Search for the cell housing the specified text and yield its (x, y) center coordinate. 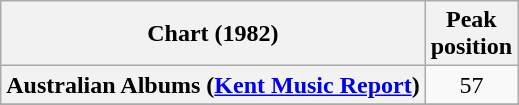
Australian Albums (Kent Music Report) (213, 85)
Chart (1982) (213, 34)
Peak position (471, 34)
57 (471, 85)
